Detect which cell encompasses the target text, then output its (X, Y) center coordinate. 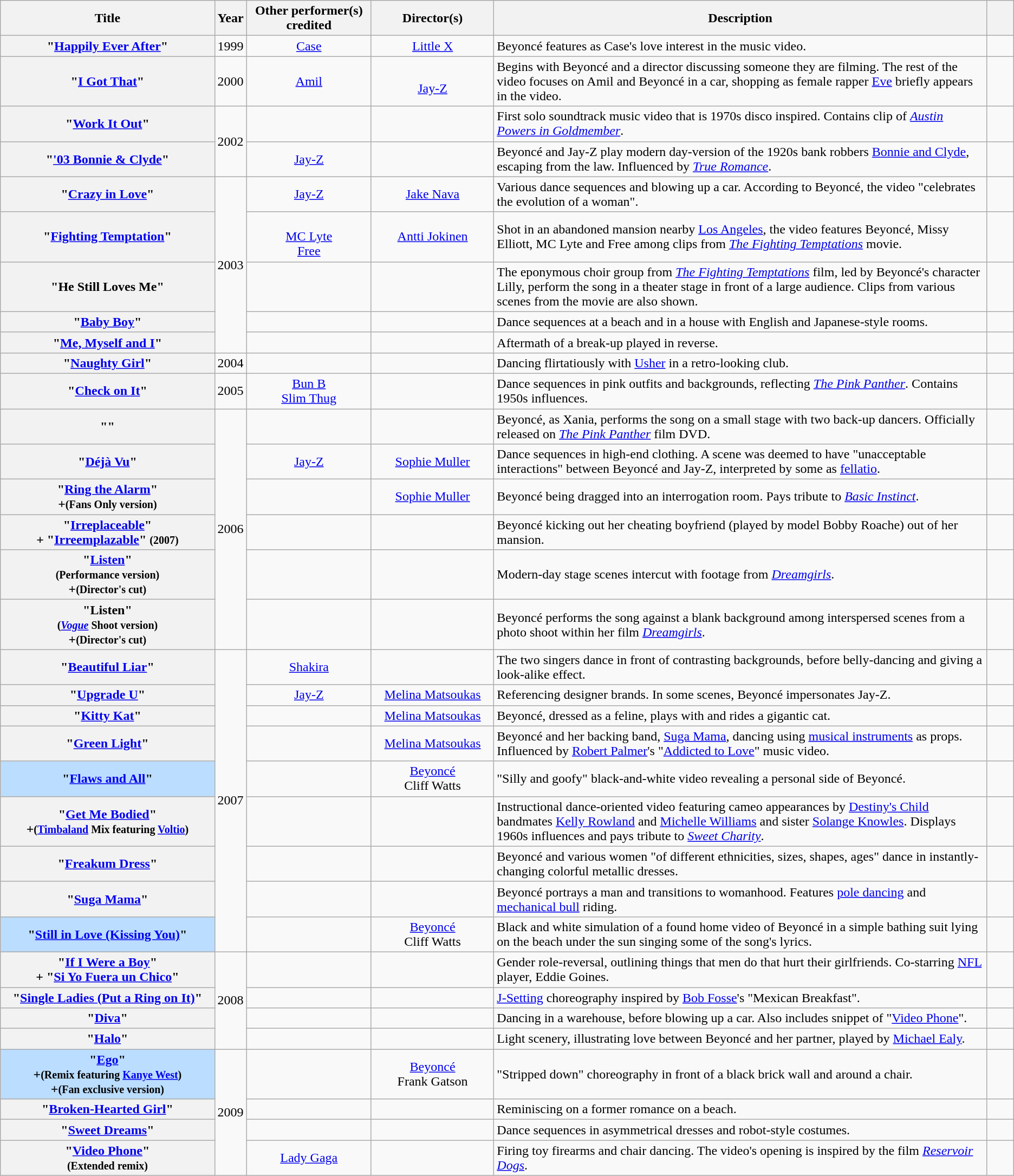
Other performer(s) credited (309, 18)
Beyoncé features as Case's love interest in the music video. (740, 46)
"Still in Love (Kissing You)" (107, 934)
2005 (231, 391)
"" (107, 426)
2008 (231, 1000)
Bun BSlim Thug (309, 391)
Antti Jokinen (432, 237)
"Baby Boy" (107, 322)
Little X (432, 46)
"Get Me Bodied" +(Timbaland Mix featuring Voltio) (107, 821)
Shakira (309, 667)
Beyoncé and various women "of different ethnicities, sizes, shapes, ages" dance in instantly-changing colorful metallic dresses. (740, 863)
2009 (231, 1113)
2007 (231, 801)
Beyoncé, dressed as a feline, plays with and rides a gigantic cat. (740, 716)
"Work It Out" (107, 124)
Dance sequences at a beach and in a house with English and Japanese-style rooms. (740, 322)
"Single Ladies (Put a Ring on It)" (107, 997)
Referencing designer brands. In some scenes, Beyoncé impersonates Jay-Z. (740, 695)
Firing toy firearms and chair dancing. The video's opening is inspired by the film Reservoir Dogs. (740, 1158)
"Green Light" (107, 743)
2003 (231, 264)
First solo soundtrack music video that is 1970s disco inspired. Contains clip of Austin Powers in Goldmember. (740, 124)
"Ring the Alarm"+(Fans Only version) (107, 497)
"Déjà Vu" (107, 462)
"Ego"+(Remix featuring Kanye West) +(Fan exclusive version) (107, 1074)
"Happily Ever After" (107, 46)
Dance sequences in pink outfits and backgrounds, reflecting The Pink Panther. Contains 1950s influences. (740, 391)
"I Got That" (107, 81)
Lady Gaga (309, 1158)
Description (740, 18)
Modern-day stage scenes intercut with footage from Dreamgirls. (740, 575)
"Check on It" (107, 391)
"Freakum Dress" (107, 863)
2006 (231, 529)
Dancing flirtatiously with Usher in a retro-looking club. (740, 363)
Reminiscing on a former romance on a beach. (740, 1109)
MC LyteFree (309, 237)
"If I Were a Boy"+ "Si Yo Fuera un Chico" (107, 970)
"Flaws and All" (107, 779)
Beyoncé portrays a man and transitions to womanhood. Features pole dancing and mechanical bull riding. (740, 899)
"'03 Bonnie & Clyde" (107, 159)
Beyoncé and Jay-Z play modern day-version of the 1920s bank robbers Bonnie and Clyde, escaping from the law. Influenced by True Romance. (740, 159)
Gender role-reversal, outlining things that men do that hurt their girlfriends. Co-starring NFL player, Eddie Goines. (740, 970)
"Silly and goofy" black-and-white video revealing a personal side of Beyoncé. (740, 779)
Case (309, 46)
"Suga Mama" (107, 899)
Beyoncé performs the song against a blank background among interspersed scenes from a photo shoot within her film Dreamgirls. (740, 625)
"Me, Myself and I" (107, 342)
1999 (231, 46)
"Halo" (107, 1039)
"Stripped down" choreography in front of a black brick wall and around a chair. (740, 1074)
"Crazy in Love" (107, 194)
"Irreplaceable"+ "Irreemplazable" (2007) (107, 532)
Amil (309, 81)
"Kitty Kat" (107, 716)
"Video Phone" (Extended remix) (107, 1158)
"Fighting Temptation" (107, 237)
Aftermath of a break-up played in reverse. (740, 342)
2002 (231, 141)
Dance sequences in asymmetrical dresses and robot-style costumes. (740, 1130)
Dancing in a warehouse, before blowing up a car. Also includes snippet of "Video Phone". (740, 1018)
The two singers dance in front of contrasting backgrounds, before belly-dancing and giving a look-alike effect. (740, 667)
Beyoncé being dragged into an interrogation room. Pays tribute to Basic Instinct. (740, 497)
Beyoncé, as Xania, performs the song on a small stage with two back-up dancers. Officially released on The Pink Panther film DVD. (740, 426)
"Listen" (Vogue Shoot version) +(Director's cut) (107, 625)
2004 (231, 363)
Year (231, 18)
Jake Nava (432, 194)
"He Still Loves Me" (107, 287)
Title (107, 18)
J-Setting choreography inspired by Bob Fosse's "Mexican Breakfast". (740, 997)
BeyoncéFrank Gatson (432, 1074)
"Beautiful Liar" (107, 667)
Light scenery, illustrating love between Beyoncé and her partner, played by Michael Ealy. (740, 1039)
Beyoncé and her backing band, Suga Mama, dancing using musical instruments as props. Influenced by Robert Palmer's "Addicted to Love" music video. (740, 743)
Beyoncé kicking out her cheating boyfriend (played by model Bobby Roache) out of her mansion. (740, 532)
"Naughty Girl" (107, 363)
"Listen" (Performance version) +(Director's cut) (107, 575)
2000 (231, 81)
"Upgrade U" (107, 695)
Various dance sequences and blowing up a car. According to Beyoncé, the video "celebrates the evolution of a woman". (740, 194)
"Diva" (107, 1018)
"Broken-Hearted Girl" (107, 1109)
"Sweet Dreams" (107, 1130)
Director(s) (432, 18)
